Locate the cell with the specified text and output its (X, Y) center coordinate. 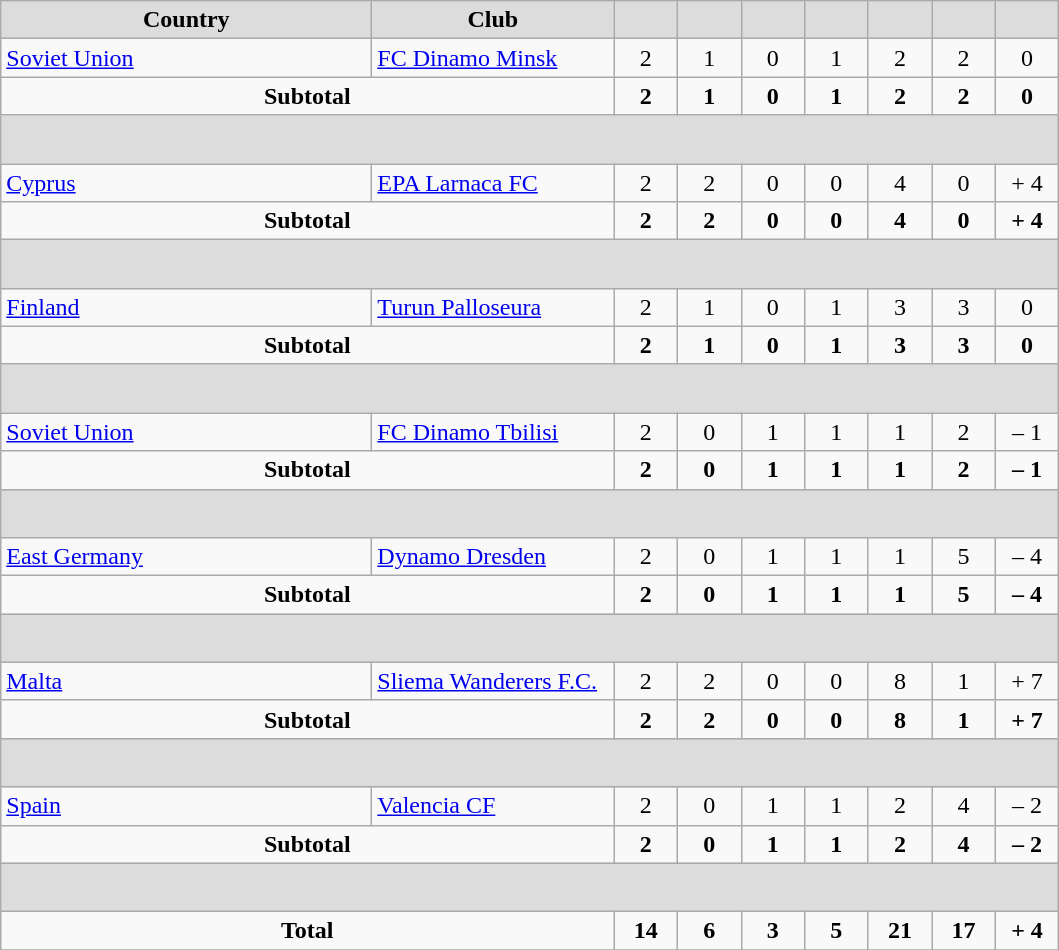
Turun Palloseura (493, 307)
Club (493, 20)
Sliema Wanderers F.C. (493, 681)
Finland (186, 307)
Country (186, 20)
FC Dinamo Tbilisi (493, 432)
Spain (186, 806)
East Germany (186, 557)
Valencia CF (493, 806)
6 (709, 931)
14 (646, 931)
17 (964, 931)
21 (900, 931)
Total (308, 931)
Cyprus (186, 183)
FC Dinamo Minsk (493, 58)
Dynamo Dresden (493, 557)
Malta (186, 681)
EPA Larnaca FC (493, 183)
